Identify which cell holds the provided text, then report its [x, y] central coordinate. 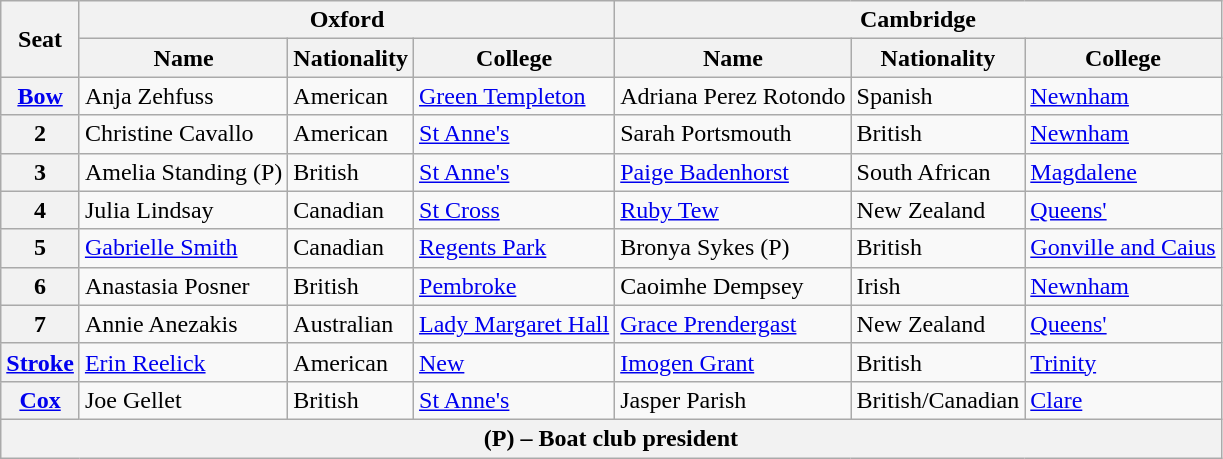
Ruby Tew [733, 210]
Adriana Perez Rotondo [733, 96]
Regents Park [514, 248]
4 [40, 210]
Clare [1123, 400]
(P) – Boat club president [611, 438]
Magdalene [1123, 172]
Spanish [938, 96]
Irish [938, 286]
Imogen Grant [733, 362]
Gonville and Caius [1123, 248]
Bow [40, 96]
Stroke [40, 362]
5 [40, 248]
Trinity [1123, 362]
Green Templeton [514, 96]
2 [40, 134]
Cambridge [918, 20]
Paige Badenhorst [733, 172]
3 [40, 172]
New [514, 362]
South African [938, 172]
Australian [351, 324]
Jasper Parish [733, 400]
6 [40, 286]
Sarah Portsmouth [733, 134]
7 [40, 324]
Christine Cavallo [183, 134]
Lady Margaret Hall [514, 324]
Bronya Sykes (P) [733, 248]
Anastasia Posner [183, 286]
Caoimhe Dempsey [733, 286]
Pembroke [514, 286]
Anja Zehfuss [183, 96]
Seat [40, 39]
Gabrielle Smith [183, 248]
St Cross [514, 210]
Grace Prendergast [733, 324]
Cox [40, 400]
Joe Gellet [183, 400]
Amelia Standing (P) [183, 172]
Oxford [346, 20]
British/Canadian [938, 400]
Annie Anezakis [183, 324]
Erin Reelick [183, 362]
Julia Lindsay [183, 210]
